Pinpoint the cell where the given text exists, returning its (x, y) midpoint coordinate. 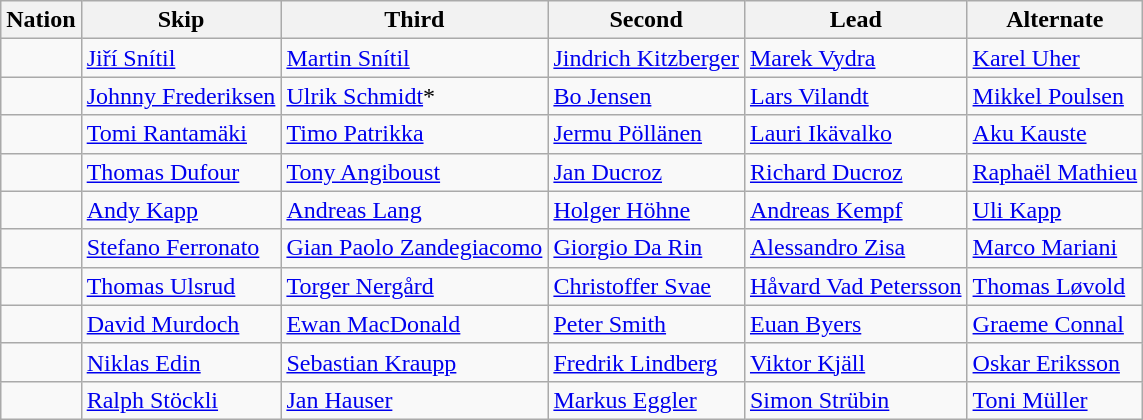
Jan Hauser (414, 400)
Alternate (1055, 20)
Andy Kapp (181, 210)
Jan Ducroz (646, 172)
Tony Angiboust (414, 172)
Ralph Stöckli (181, 400)
Giorgio Da Rin (646, 248)
Jindrich Kitzberger (646, 58)
Skip (181, 20)
Timo Patrikka (414, 134)
Second (646, 20)
Bo Jensen (646, 96)
Graeme Connal (1055, 324)
Christoffer Svae (646, 286)
Uli Kapp (1055, 210)
Mikkel Poulsen (1055, 96)
Jermu Pöllänen (646, 134)
Sebastian Kraupp (414, 362)
Nation (41, 20)
Ewan MacDonald (414, 324)
David Murdoch (181, 324)
Viktor Kjäll (856, 362)
Aku Kauste (1055, 134)
Karel Uher (1055, 58)
Euan Byers (856, 324)
Peter Smith (646, 324)
Marek Vydra (856, 58)
Ulrik Schmidt* (414, 96)
Toni Müller (1055, 400)
Oskar Eriksson (1055, 362)
Fredrik Lindberg (646, 362)
Markus Eggler (646, 400)
Tomi Rantamäki (181, 134)
Third (414, 20)
Alessandro Zisa (856, 248)
Lars Vilandt (856, 96)
Lauri Ikävalko (856, 134)
Thomas Ulsrud (181, 286)
Thomas Dufour (181, 172)
Gian Paolo Zandegiacomo (414, 248)
Niklas Edin (181, 362)
Andreas Kempf (856, 210)
Johnny Frederiksen (181, 96)
Martin Snítil (414, 58)
Holger Höhne (646, 210)
Jiří Snítil (181, 58)
Simon Strübin (856, 400)
Thomas Løvold (1055, 286)
Lead (856, 20)
Richard Ducroz (856, 172)
Stefano Ferronato (181, 248)
Raphaël Mathieu (1055, 172)
Torger Nergård (414, 286)
Marco Mariani (1055, 248)
Andreas Lang (414, 210)
Håvard Vad Petersson (856, 286)
